Return [x, y] of the center of cell containing provided text 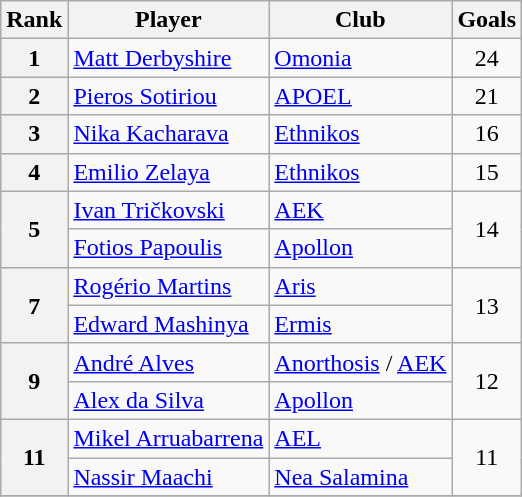
4 [34, 172]
AEK [360, 210]
12 [487, 381]
Ermis [360, 324]
Pieros Sotiriou [168, 96]
Anorthosis / AEK [360, 362]
Rogério Martins [168, 286]
3 [34, 134]
Ivan Tričkovski [168, 210]
Club [360, 20]
Fotios Papoulis [168, 248]
Matt Derbyshire [168, 58]
16 [487, 134]
5 [34, 229]
Edward Mashinya [168, 324]
Nea Salamina [360, 477]
Alex da Silva [168, 400]
Player [168, 20]
André Alves [168, 362]
Mikel Arruabarrena [168, 438]
15 [487, 172]
13 [487, 305]
Nassir Maachi [168, 477]
9 [34, 381]
Emilio Zelaya [168, 172]
14 [487, 229]
Aris [360, 286]
APOEL [360, 96]
1 [34, 58]
Goals [487, 20]
24 [487, 58]
2 [34, 96]
AEL [360, 438]
Rank [34, 20]
7 [34, 305]
Omonia [360, 58]
21 [487, 96]
Nika Kacharava [168, 134]
